Determine the (x, y) coordinate at the center of the cell enclosing the given text.  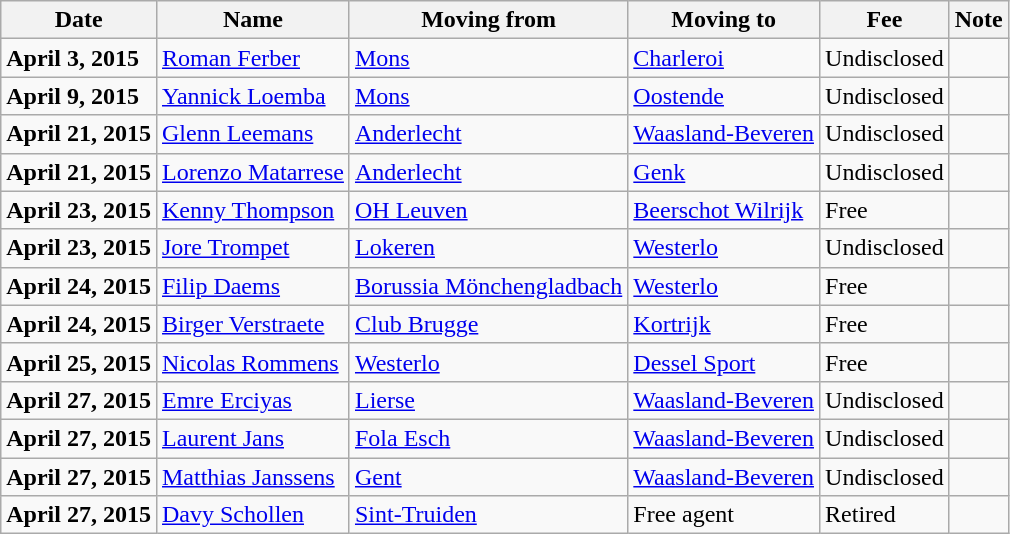
Beerschot Wilrijk (724, 210)
Emre Erciyas (252, 400)
Matthias Janssens (252, 477)
Club Brugge (488, 324)
April 9, 2015 (79, 96)
Note (978, 20)
Jore Trompet (252, 248)
Fee (885, 20)
Kortrijk (724, 324)
April 25, 2015 (79, 362)
Free agent (724, 515)
Filip Daems (252, 286)
Fola Esch (488, 438)
Glenn Leemans (252, 134)
Genk (724, 172)
Retired (885, 515)
Birger Verstraete (252, 324)
Date (79, 20)
Lierse (488, 400)
Davy Schollen (252, 515)
Lorenzo Matarrese (252, 172)
Dessel Sport (724, 362)
Kenny Thompson (252, 210)
Oostende (724, 96)
Borussia Mönchengladbach (488, 286)
Sint-Truiden (488, 515)
Nicolas Rommens (252, 362)
Name (252, 20)
Yannick Loemba (252, 96)
Roman Ferber (252, 58)
Moving from (488, 20)
OH Leuven (488, 210)
Moving to (724, 20)
Lokeren (488, 248)
Gent (488, 477)
Laurent Jans (252, 438)
Charleroi (724, 58)
April 3, 2015 (79, 58)
